For the text-containing cell, return its midpoint in [X, Y] coordinate format. 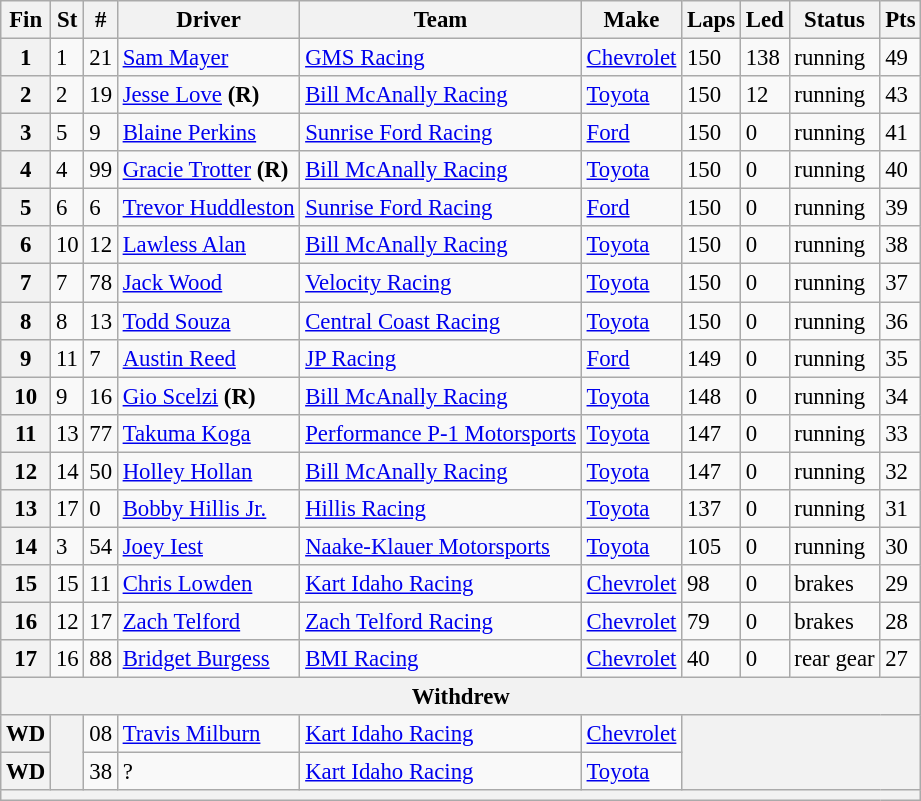
rear gear [834, 659]
Laps [712, 20]
30 [900, 546]
33 [900, 433]
Austin Reed [208, 358]
Team [440, 20]
? [208, 772]
105 [712, 546]
77 [100, 433]
Trevor Huddleston [208, 208]
Jesse Love (R) [208, 95]
JP Racing [440, 358]
Led [764, 20]
149 [712, 358]
137 [712, 509]
GMS Racing [440, 58]
Joey Iest [208, 546]
Pts [900, 20]
Central Coast Racing [440, 321]
Naake-Klauer Motorsports [440, 546]
138 [764, 58]
79 [712, 621]
41 [900, 133]
37 [900, 283]
Gio Scelzi (R) [208, 396]
Withdrew [461, 697]
88 [100, 659]
32 [900, 471]
27 [900, 659]
43 [900, 95]
Fin [26, 20]
Todd Souza [208, 321]
Blaine Perkins [208, 133]
# [100, 20]
54 [100, 546]
98 [712, 584]
28 [900, 621]
Takuma Koga [208, 433]
BMI Racing [440, 659]
78 [100, 283]
Zach Telford [208, 621]
31 [900, 509]
29 [900, 584]
St [68, 20]
Make [631, 20]
Bobby Hillis Jr. [208, 509]
Zach Telford Racing [440, 621]
08 [100, 734]
Status [834, 20]
49 [900, 58]
34 [900, 396]
Gracie Trotter (R) [208, 170]
Bridget Burgess [208, 659]
39 [900, 208]
19 [100, 95]
Jack Wood [208, 283]
36 [900, 321]
148 [712, 396]
Hillis Racing [440, 509]
Velocity Racing [440, 283]
Chris Lowden [208, 584]
Performance P-1 Motorsports [440, 433]
Lawless Alan [208, 245]
Travis Milburn [208, 734]
99 [100, 170]
35 [900, 358]
Holley Hollan [208, 471]
21 [100, 58]
50 [100, 471]
Driver [208, 20]
Sam Mayer [208, 58]
